Find where the given text appears and provide that cell's center as [x, y] coordinate. 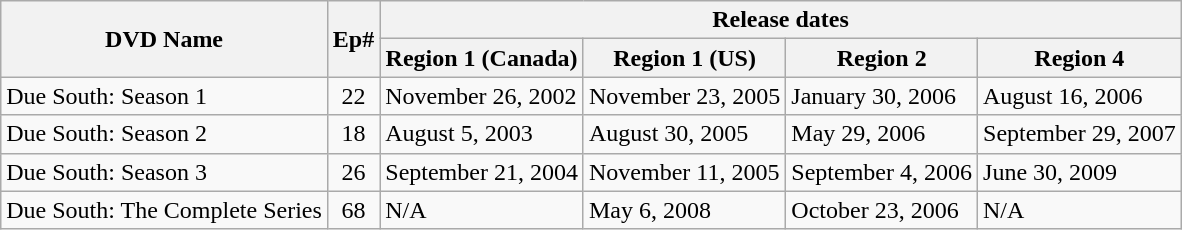
26 [353, 172]
September 4, 2006 [882, 172]
September 21, 2004 [482, 172]
Due South: Season 3 [164, 172]
Due South: Season 1 [164, 96]
August 5, 2003 [482, 134]
Region 1 (Canada) [482, 58]
Ep# [353, 39]
Due South: The Complete Series [164, 210]
May 29, 2006 [882, 134]
November 23, 2005 [684, 96]
18 [353, 134]
Release dates [780, 20]
22 [353, 96]
Region 1 (US) [684, 58]
August 30, 2005 [684, 134]
November 26, 2002 [482, 96]
May 6, 2008 [684, 210]
DVD Name [164, 39]
June 30, 2009 [1080, 172]
November 11, 2005 [684, 172]
Region 2 [882, 58]
Region 4 [1080, 58]
Due South: Season 2 [164, 134]
January 30, 2006 [882, 96]
September 29, 2007 [1080, 134]
August 16, 2006 [1080, 96]
October 23, 2006 [882, 210]
68 [353, 210]
